Find where the given text appears and provide that cell's center as [x, y] coordinate. 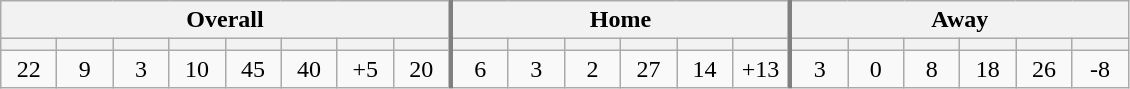
26 [1044, 69]
2 [592, 69]
+5 [365, 69]
9 [85, 69]
20 [422, 69]
14 [704, 69]
18 [988, 69]
0 [876, 69]
-8 [1100, 69]
45 [253, 69]
6 [480, 69]
Overall [226, 20]
+13 [762, 69]
22 [29, 69]
Away [959, 20]
10 [197, 69]
Home [620, 20]
40 [309, 69]
27 [648, 69]
8 [932, 69]
